Return the [X, Y] coordinate for the center point of the cell that contains the specified text.  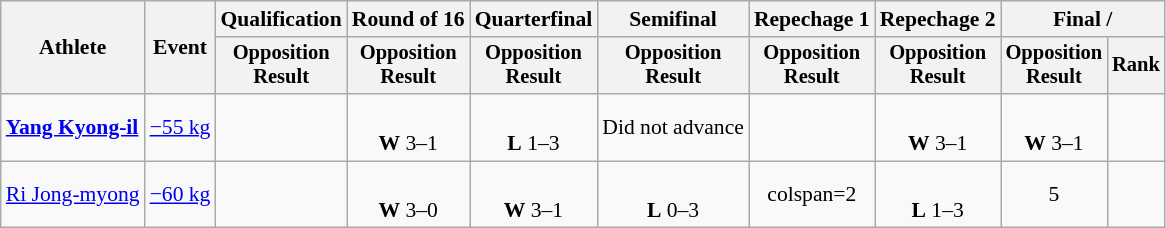
Repechage 1 [812, 19]
Event [180, 48]
Round of 16 [408, 19]
5 [1054, 194]
Ri Jong-myong [73, 194]
−60 kg [180, 194]
Semifinal [673, 19]
Yang Kyong-il [73, 128]
Athlete [73, 48]
L 0–3 [673, 194]
−55 kg [180, 128]
Did not advance [673, 128]
Final / [1083, 19]
Qualification [280, 19]
Quarterfinal [534, 19]
Repechage 2 [938, 19]
W 3–0 [408, 194]
colspan=2 [812, 194]
Rank [1136, 66]
